Determine the (X, Y) coordinate at the center of the cell enclosing the given text.  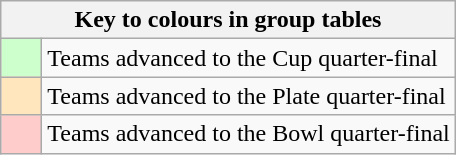
Teams advanced to the Plate quarter-final (248, 96)
Key to colours in group tables (228, 20)
Teams advanced to the Cup quarter-final (248, 58)
Teams advanced to the Bowl quarter-final (248, 134)
